Locate the cell with the specified text and output its [x, y] center coordinate. 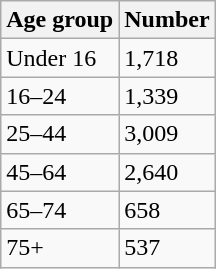
25–44 [60, 134]
3,009 [167, 134]
2,640 [167, 172]
16–24 [60, 96]
75+ [60, 248]
658 [167, 210]
Under 16 [60, 58]
537 [167, 248]
Age group [60, 20]
45–64 [60, 172]
1,339 [167, 96]
Number [167, 20]
65–74 [60, 210]
1,718 [167, 58]
